From the cell containing the given text, extract its center point as (X, Y) coordinate. 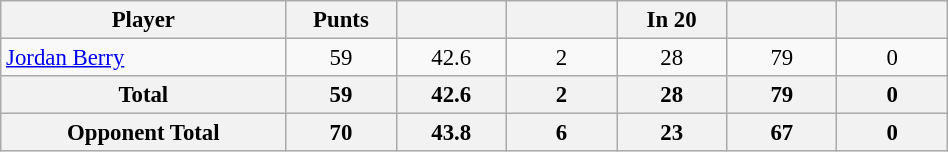
Player (144, 20)
In 20 (672, 20)
Punts (341, 20)
6 (561, 133)
Jordan Berry (144, 58)
70 (341, 133)
67 (782, 133)
Total (144, 95)
43.8 (451, 133)
Opponent Total (144, 133)
23 (672, 133)
